Find where the given text appears and provide that cell's center as (X, Y) coordinate. 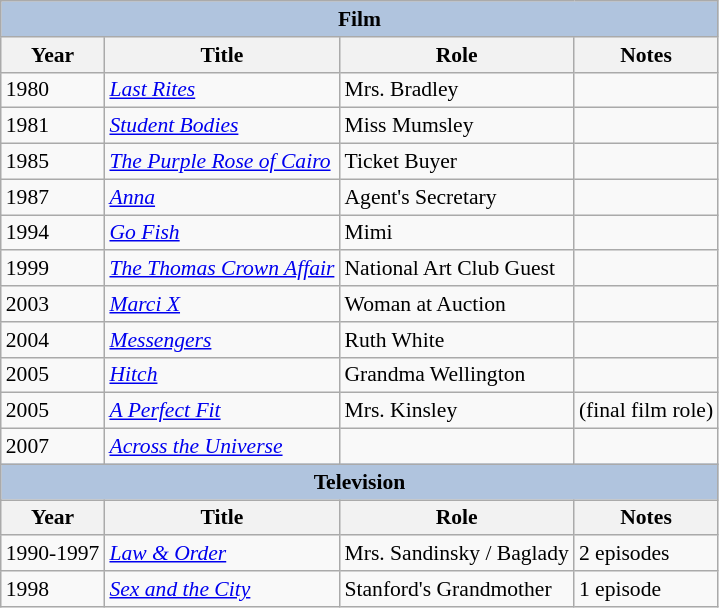
Woman at Auction (456, 304)
Anna (222, 197)
A Perfect Fit (222, 411)
1998 (53, 589)
Student Bodies (222, 126)
Last Rites (222, 90)
Stanford's Grandmother (456, 589)
Mrs. Kinsley (456, 411)
Mimi (456, 233)
Sex and the City (222, 589)
Marci X (222, 304)
Mrs. Bradley (456, 90)
Hitch (222, 375)
1985 (53, 162)
1994 (53, 233)
(final film role) (646, 411)
Ticket Buyer (456, 162)
1981 (53, 126)
1990-1997 (53, 554)
2 episodes (646, 554)
2007 (53, 447)
1 episode (646, 589)
Grandma Wellington (456, 375)
Television (360, 482)
Go Fish (222, 233)
Miss Mumsley (456, 126)
1987 (53, 197)
Messengers (222, 340)
Ruth White (456, 340)
Law & Order (222, 554)
The Purple Rose of Cairo (222, 162)
2003 (53, 304)
National Art Club Guest (456, 269)
Across the Universe (222, 447)
Agent's Secretary (456, 197)
The Thomas Crown Affair (222, 269)
Film (360, 19)
2004 (53, 340)
Mrs. Sandinsky / Baglady (456, 554)
1980 (53, 90)
1999 (53, 269)
